Output the (X, Y) coordinate of the center of the cell containing the given text.  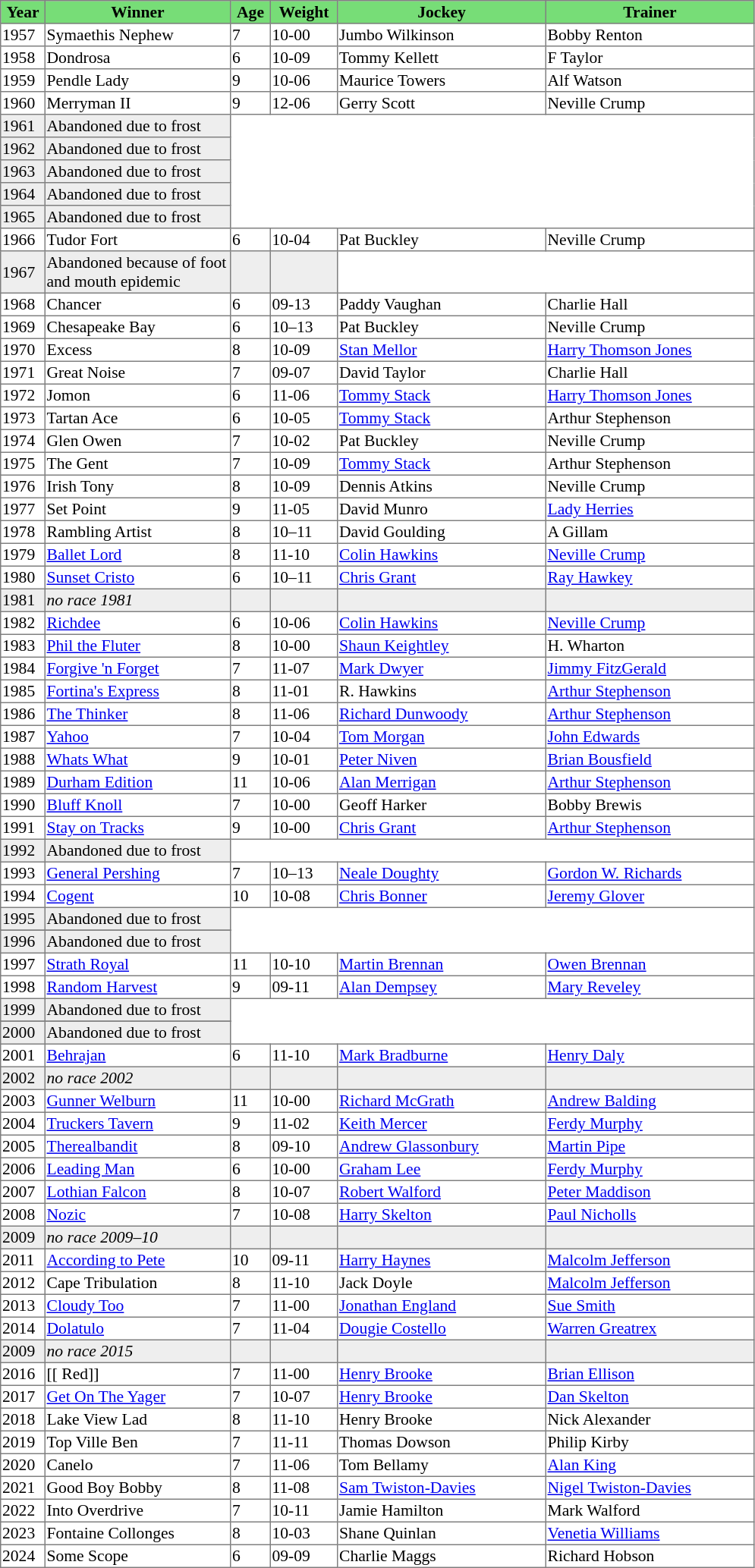
Symaethis Nephew (137, 35)
Stay on Tracks (137, 828)
2003 (23, 1101)
Shaun Keightley (442, 646)
Whats What (137, 759)
Alan King (650, 1465)
Canelo (137, 1465)
Philip Kirby (650, 1442)
Alan Merrigan (442, 782)
no race 2009–10 (137, 1237)
Mary Reveley (650, 987)
1998 (23, 987)
Rambling Artist (137, 532)
Ballet Lord (137, 555)
Bluff Knoll (137, 805)
Peter Niven (442, 759)
Trainer (650, 12)
Nick Alexander (650, 1419)
General Pershing (137, 873)
1980 (23, 577)
Dougie Costello (442, 1328)
Year (23, 12)
Abandoned because of foot and mouth epidemic (137, 272)
The Thinker (137, 714)
1958 (23, 58)
Graham Lee (442, 1169)
1986 (23, 714)
F Taylor (650, 58)
Alan Dempsey (442, 987)
2004 (23, 1123)
Peter Maddison (650, 1192)
Andrew Glassonbury (442, 1146)
Cape Tribulation (137, 1283)
Gordon W. Richards (650, 873)
Fontaine Collonges (137, 1533)
Random Harvest (137, 987)
2012 (23, 1283)
Stan Mellor (442, 350)
1978 (23, 532)
Nigel Twiston-Davies (650, 1488)
Warren Greatrex (650, 1328)
Venetia Williams (650, 1533)
1981 (23, 600)
1989 (23, 782)
Top Ville Ben (137, 1442)
no race 1981 (137, 600)
A Gillam (650, 532)
Leading Man (137, 1169)
1960 (23, 103)
1963 (23, 171)
Jockey (442, 12)
Brian Bousfield (650, 759)
Chesapeake Bay (137, 327)
Maurice Towers (442, 80)
1992 (23, 850)
10-01 (304, 759)
1985 (23, 691)
Gerry Scott (442, 103)
1979 (23, 555)
1973 (23, 418)
2018 (23, 1419)
Paul Nicholls (650, 1214)
Harry Haynes (442, 1260)
John Edwards (650, 737)
2011 (23, 1260)
Winner (137, 12)
Behrajan (137, 1055)
2019 (23, 1442)
1957 (23, 35)
Geoff Harker (442, 805)
Merryman II (137, 103)
Richdee (137, 623)
Tom Bellamy (442, 1465)
Age (250, 12)
1966 (23, 240)
2002 (23, 1078)
Irish Tony (137, 486)
09-09 (304, 1556)
Tartan Ace (137, 418)
1982 (23, 623)
Chancer (137, 304)
2023 (23, 1533)
10-03 (304, 1533)
[[ Red]] (137, 1374)
1995 (23, 919)
Fortina's Express (137, 691)
Charlie Maggs (442, 1556)
Jomon (137, 395)
Dennis Atkins (442, 486)
2001 (23, 1055)
1993 (23, 873)
Alf Watson (650, 80)
1961 (23, 126)
1990 (23, 805)
Lady Herries (650, 509)
Forgive 'n Forget (137, 668)
Mark Dwyer (442, 668)
Chris Bonner (442, 896)
1974 (23, 441)
Jimmy FitzGerald (650, 668)
Richard Dunwoody (442, 714)
Nozic (137, 1214)
2020 (23, 1465)
Sue Smith (650, 1306)
2006 (23, 1169)
Dondrosa (137, 58)
1965 (23, 217)
1996 (23, 941)
Paddy Vaughan (442, 304)
10-02 (304, 441)
Cogent (137, 896)
1971 (23, 372)
1959 (23, 80)
Martin Pipe (650, 1146)
Tommy Kellett (442, 58)
Dolatulo (137, 1328)
Dan Skelton (650, 1397)
David Taylor (442, 372)
Thomas Dowson (442, 1442)
2013 (23, 1306)
Jonathan England (442, 1306)
Gunner Welburn (137, 1101)
12-06 (304, 103)
Jack Doyle (442, 1283)
Get On The Yager (137, 1397)
1977 (23, 509)
H. Wharton (650, 646)
Sunset Cristo (137, 577)
Glen Owen (137, 441)
Great Noise (137, 372)
Neale Doughty (442, 873)
10-05 (304, 418)
1987 (23, 737)
2005 (23, 1146)
2014 (23, 1328)
Robert Walford (442, 1192)
2021 (23, 1488)
Keith Mercer (442, 1123)
Brian Ellison (650, 1374)
Strath Royal (137, 964)
2016 (23, 1374)
2007 (23, 1192)
Jumbo Wilkinson (442, 35)
Tom Morgan (442, 737)
1964 (23, 194)
1988 (23, 759)
Ray Hawkey (650, 577)
11-02 (304, 1123)
Mark Walford (650, 1510)
Sam Twiston-Davies (442, 1488)
Shane Quinlan (442, 1533)
11-01 (304, 691)
Andrew Balding (650, 1101)
2000 (23, 1032)
1968 (23, 304)
1972 (23, 395)
Excess (137, 350)
Jamie Hamilton (442, 1510)
Cloudy Too (137, 1306)
1967 (23, 272)
Into Overdrive (137, 1510)
The Gent (137, 463)
09-10 (304, 1146)
11-07 (304, 668)
no race 2015 (137, 1351)
Owen Brennan (650, 964)
Some Scope (137, 1556)
10-11 (304, 1510)
Lake View Lad (137, 1419)
Lothian Falcon (137, 1192)
10-10 (304, 964)
Phil the Fluter (137, 646)
09-07 (304, 372)
Richard McGrath (442, 1101)
Harry Skelton (442, 1214)
1997 (23, 964)
2017 (23, 1397)
Tudor Fort (137, 240)
Durham Edition (137, 782)
1969 (23, 327)
2008 (23, 1214)
1991 (23, 828)
Martin Brennan (442, 964)
David Munro (442, 509)
11-11 (304, 1442)
1975 (23, 463)
1994 (23, 896)
11-05 (304, 509)
According to Pete (137, 1260)
1999 (23, 1010)
11-08 (304, 1488)
Bobby Brewis (650, 805)
Good Boy Bobby (137, 1488)
Pendle Lady (137, 80)
Yahoo (137, 737)
Henry Daly (650, 1055)
Jeremy Glover (650, 896)
11-04 (304, 1328)
2024 (23, 1556)
1976 (23, 486)
1983 (23, 646)
Truckers Tavern (137, 1123)
Therealbandit (137, 1146)
Mark Bradburne (442, 1055)
1970 (23, 350)
2022 (23, 1510)
Bobby Renton (650, 35)
1984 (23, 668)
no race 2002 (137, 1078)
Set Point (137, 509)
R. Hawkins (442, 691)
Richard Hobson (650, 1556)
1962 (23, 149)
09-13 (304, 304)
Weight (304, 12)
David Goulding (442, 532)
